Detect which cell encompasses the target text, then output its [x, y] center coordinate. 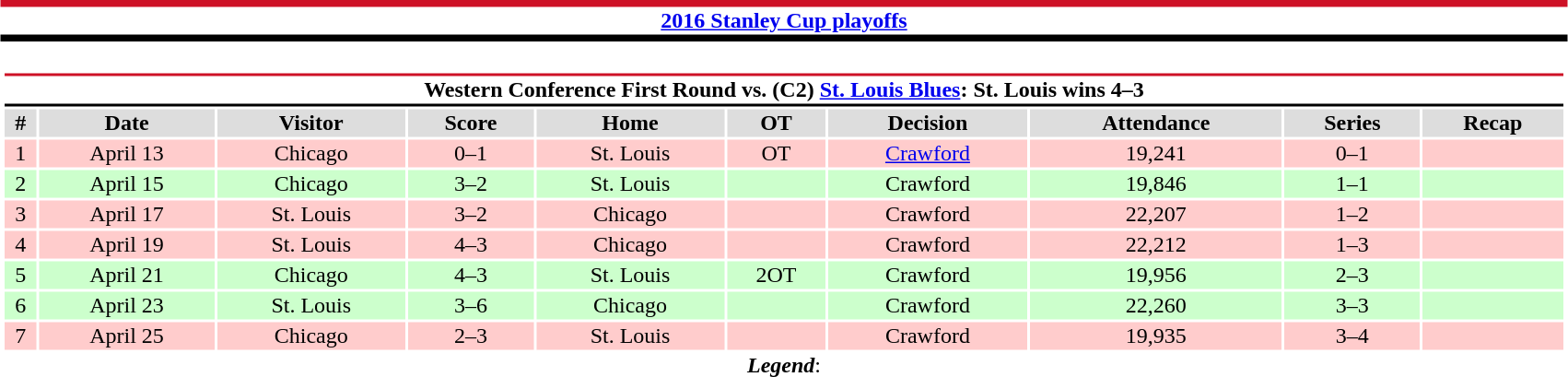
6 [20, 305]
Decision [928, 123]
Home [630, 123]
1–3 [1352, 244]
April 25 [126, 336]
1 [20, 154]
2 [20, 183]
2OT [776, 276]
22,212 [1156, 244]
Recap [1492, 123]
3 [20, 215]
22,260 [1156, 305]
2016 Stanley Cup playoffs [784, 20]
19,241 [1156, 154]
3–3 [1352, 305]
April 13 [126, 154]
April 15 [126, 183]
April 19 [126, 244]
3–4 [1352, 336]
3–6 [471, 305]
April 23 [126, 305]
April 21 [126, 276]
7 [20, 336]
Series [1352, 123]
22,207 [1156, 215]
Visitor [311, 123]
Western Conference First Round vs. (C2) St. Louis Blues: St. Louis wins 4–3 [783, 90]
4 [20, 244]
5 [20, 276]
Score [471, 123]
19,956 [1156, 276]
19,846 [1156, 183]
19,935 [1156, 336]
1–2 [1352, 215]
Date [126, 123]
Attendance [1156, 123]
April 17 [126, 215]
1–1 [1352, 183]
# [20, 123]
